Return the (x, y) coordinate for the center point of the cell that contains the specified text.  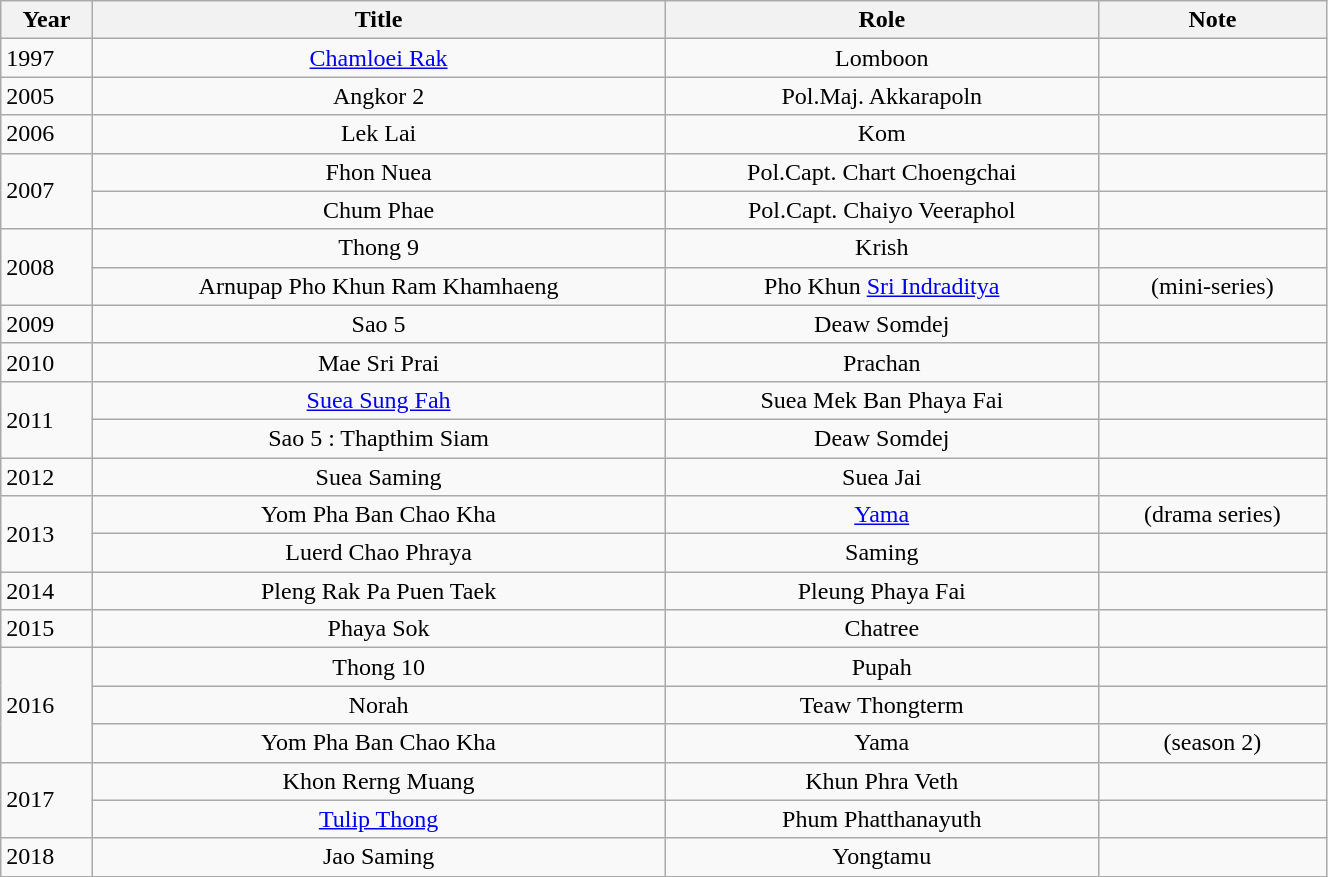
Luerd Chao Phraya (378, 553)
Sao 5 : Thapthim Siam (378, 438)
2005 (46, 96)
2007 (46, 191)
Lek Lai (378, 134)
Phaya Sok (378, 629)
Thong 9 (378, 248)
Khon Rerng Muang (378, 781)
2011 (46, 419)
Khun Phra Veth (882, 781)
Chatree (882, 629)
Yongtamu (882, 857)
Pho Khun Sri Indraditya (882, 286)
Prachan (882, 362)
2012 (46, 477)
Angkor 2 (378, 96)
2016 (46, 705)
2010 (46, 362)
Chum Phae (378, 210)
Norah (378, 705)
Suea Jai (882, 477)
Title (378, 20)
Kom (882, 134)
2018 (46, 857)
(season 2) (1212, 743)
2017 (46, 800)
1997 (46, 58)
(drama series) (1212, 515)
Teaw Thongterm (882, 705)
Suea Sung Fah (378, 400)
Pleung Phaya Fai (882, 591)
Sao 5 (378, 324)
Chamloei Rak (378, 58)
(mini-series) (1212, 286)
Arnupap Pho Khun Ram Khamhaeng (378, 286)
Pleng Rak Pa Puen Taek (378, 591)
Pupah (882, 667)
Note (1212, 20)
Suea Saming (378, 477)
Fhon Nuea (378, 172)
Thong 10 (378, 667)
Year (46, 20)
Jao Saming (378, 857)
Mae Sri Prai (378, 362)
Saming (882, 553)
Phum Phatthanayuth (882, 819)
Role (882, 20)
2015 (46, 629)
2008 (46, 267)
Pol.Capt. Chaiyo Veeraphol (882, 210)
Tulip Thong (378, 819)
2006 (46, 134)
Lomboon (882, 58)
Pol.Capt. Chart Choengchai (882, 172)
2014 (46, 591)
Pol.Maj. Akkarapoln (882, 96)
Krish (882, 248)
2013 (46, 534)
2009 (46, 324)
Suea Mek Ban Phaya Fai (882, 400)
